Scan for the cell matching the given text and deliver its [x, y] coordinate at center. 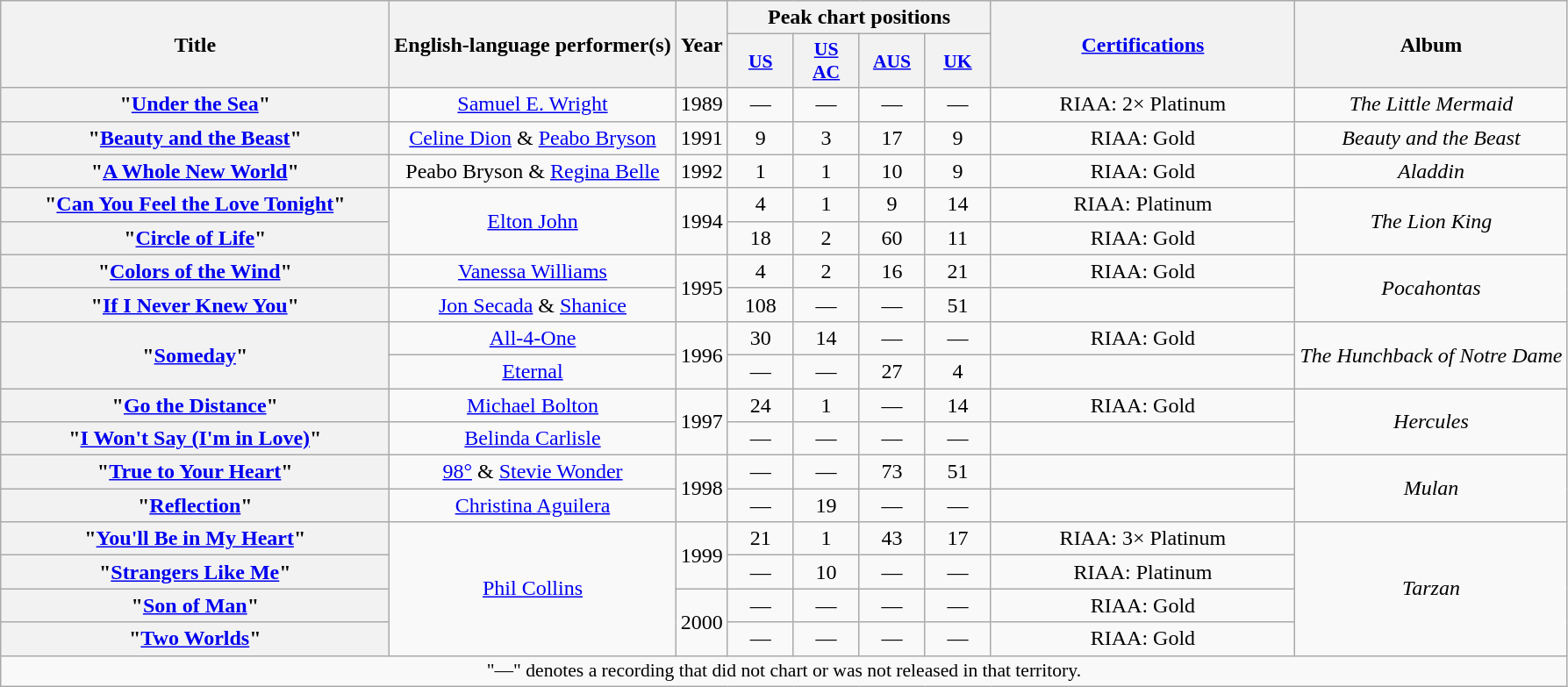
Eternal [533, 371]
Title [195, 44]
98° & Stevie Wonder [533, 472]
3 [827, 138]
Vanessa Williams [533, 271]
11 [958, 238]
All-4-One [533, 338]
1989 [702, 104]
1999 [702, 555]
Certifications [1142, 44]
"Strangers Like Me" [195, 572]
18 [760, 238]
"Son of Man" [195, 605]
1994 [702, 221]
"A Whole New World" [195, 171]
Michael Bolton [533, 404]
"True to Your Heart" [195, 472]
Christina Aguilera [533, 505]
Aladdin [1431, 171]
108 [760, 304]
UK [958, 61]
Elton John [533, 221]
"Beauty and the Beast" [195, 138]
Belinda Carlisle [533, 439]
1997 [702, 421]
Peabo Bryson & Regina Belle [533, 171]
Album [1431, 44]
"—" denotes a recording that did not chart or was not released in that territory. [784, 671]
2000 [702, 622]
Samuel E. Wright [533, 104]
Pocahontas [1431, 288]
1992 [702, 171]
1998 [702, 489]
24 [760, 404]
73 [891, 472]
Celine Dion & Peabo Bryson [533, 138]
RIAA: 3× Platinum [1142, 539]
"I Won't Say (I'm in Love)" [195, 439]
The Little Mermaid [1431, 104]
1996 [702, 354]
60 [891, 238]
Jon Secada & Shanice [533, 304]
1991 [702, 138]
The Lion King [1431, 221]
Year [702, 44]
Tarzan [1431, 589]
"Colors of the Wind" [195, 271]
27 [891, 371]
43 [891, 539]
Peak chart positions [859, 18]
"Someday" [195, 354]
English-language performer(s) [533, 44]
USAC [827, 61]
Mulan [1431, 489]
The Hunchback of Notre Dame [1431, 354]
"You'll Be in My Heart" [195, 539]
"Two Worlds" [195, 639]
"If I Never Knew You" [195, 304]
"Can You Feel the Love Tonight" [195, 204]
1995 [702, 288]
"Circle of Life" [195, 238]
AUS [891, 61]
US [760, 61]
19 [827, 505]
"Reflection" [195, 505]
Hercules [1431, 421]
30 [760, 338]
"Under the Sea" [195, 104]
"Go the Distance" [195, 404]
Phil Collins [533, 589]
16 [891, 271]
Beauty and the Beast [1431, 138]
RIAA: 2× Platinum [1142, 104]
